Find where the given text appears and provide that cell's center as [X, Y] coordinate. 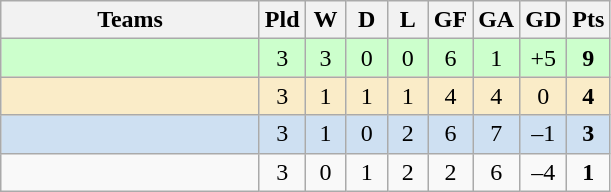
7 [496, 134]
Teams [130, 20]
–1 [544, 134]
Pld [282, 20]
D [366, 20]
9 [588, 58]
GD [544, 20]
W [326, 20]
Pts [588, 20]
L [408, 20]
GF [450, 20]
GA [496, 20]
–4 [544, 172]
+5 [544, 58]
